Identify which cell holds the provided text, then report its [X, Y] central coordinate. 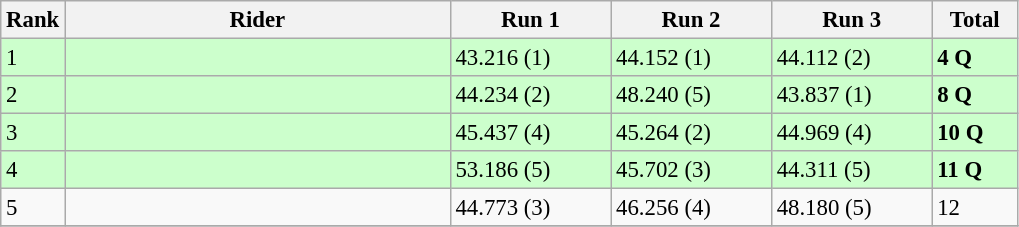
44.112 (2) [852, 58]
48.180 (5) [852, 208]
Run 2 [692, 20]
43.216 (1) [530, 58]
53.186 (5) [530, 170]
Run 1 [530, 20]
44.234 (2) [530, 95]
44.969 (4) [852, 133]
8 Q [975, 95]
4 Q [975, 58]
48.240 (5) [692, 95]
46.256 (4) [692, 208]
Total [975, 20]
4 [33, 170]
45.702 (3) [692, 170]
43.837 (1) [852, 95]
45.437 (4) [530, 133]
1 [33, 58]
44.311 (5) [852, 170]
12 [975, 208]
Rank [33, 20]
3 [33, 133]
5 [33, 208]
45.264 (2) [692, 133]
44.773 (3) [530, 208]
11 Q [975, 170]
Run 3 [852, 20]
2 [33, 95]
10 Q [975, 133]
44.152 (1) [692, 58]
Rider [258, 20]
